Detect which cell encompasses the target text, then output its (X, Y) center coordinate. 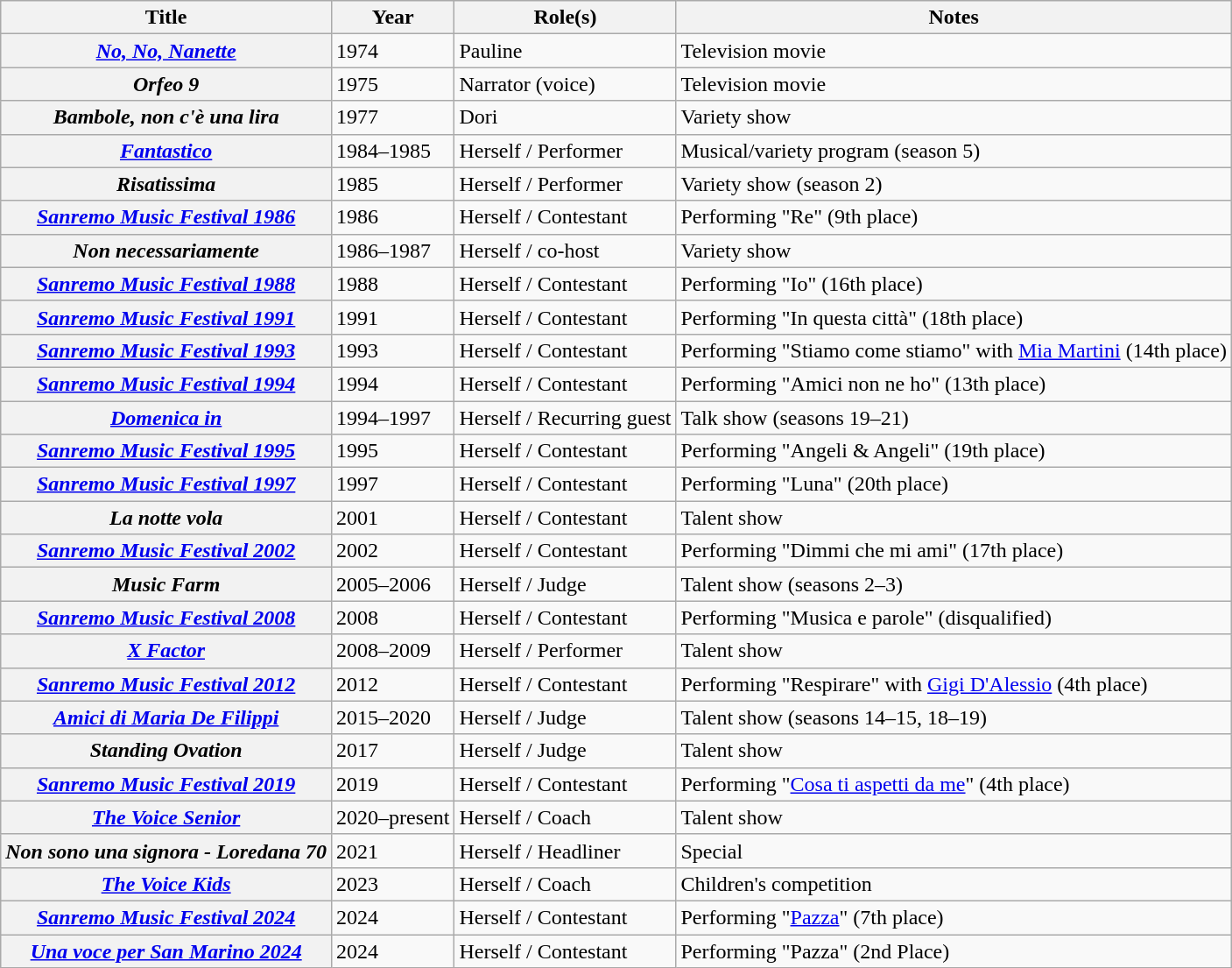
Domenica in (166, 418)
Performing "Re" (9th place) (954, 217)
Performing "Angeli & Angeli" (19th place) (954, 451)
La notte vola (166, 518)
Risatissima (166, 184)
Non sono una signora - Loredana 70 (166, 851)
Title (166, 18)
Bambole, non c'è una lira (166, 117)
1986 (393, 217)
Performing "Musica e parole" (disqualified) (954, 618)
Performing "Dimmi che mi ami" (17th place) (954, 551)
Year (393, 18)
2005–2006 (393, 584)
2019 (393, 784)
2002 (393, 551)
Talk show (seasons 19–21) (954, 418)
2012 (393, 684)
Talent show (seasons 2–3) (954, 584)
1994 (393, 384)
No, No, Nanette (166, 51)
1993 (393, 350)
Sanremo Music Festival 1993 (166, 350)
Performing "Stiamo come stiamo" with Mia Martini (14th place) (954, 350)
Narrator (voice) (566, 84)
Performing "Luna" (20th place) (954, 484)
Herself / Headliner (566, 851)
1975 (393, 84)
1988 (393, 284)
Pauline (566, 51)
1997 (393, 484)
Sanremo Music Festival 1997 (166, 484)
Sanremo Music Festival 2024 (166, 917)
Una voce per San Marino 2024 (166, 950)
2021 (393, 851)
Sanremo Music Festival 2002 (166, 551)
Children's competition (954, 884)
1984–1985 (393, 151)
Herself / Recurring guest (566, 418)
Sanremo Music Festival 2012 (166, 684)
Sanremo Music Festival 2008 (166, 618)
Performing "In questa città" (18th place) (954, 317)
2015–2020 (393, 717)
Sanremo Music Festival 1991 (166, 317)
The Voice Senior (166, 817)
Musical/variety program (season 5) (954, 151)
Dori (566, 117)
Role(s) (566, 18)
1991 (393, 317)
Notes (954, 18)
2017 (393, 751)
1985 (393, 184)
Orfeo 9 (166, 84)
Special (954, 851)
1994–1997 (393, 418)
Performing "Respirare" with Gigi D'Alessio (4th place) (954, 684)
1974 (393, 51)
Sanremo Music Festival 1988 (166, 284)
X Factor (166, 651)
1995 (393, 451)
2008–2009 (393, 651)
Music Farm (166, 584)
Herself / co-host (566, 251)
Sanremo Music Festival 1994 (166, 384)
Variety show (season 2) (954, 184)
Standing Ovation (166, 751)
Amici di Maria De Filippi (166, 717)
2008 (393, 618)
2023 (393, 884)
Sanremo Music Festival 2019 (166, 784)
Performing "Amici non ne ho" (13th place) (954, 384)
Talent show (seasons 14–15, 18–19) (954, 717)
Non necessariamente (166, 251)
Sanremo Music Festival 1986 (166, 217)
2001 (393, 518)
Performing "Cosa ti aspetti da me" (4th place) (954, 784)
Performing "Io" (16th place) (954, 284)
Fantastico (166, 151)
The Voice Kids (166, 884)
1986–1987 (393, 251)
1977 (393, 117)
Performing "Pazza" (7th place) (954, 917)
2020–present (393, 817)
Performing "Pazza" (2nd Place) (954, 950)
Sanremo Music Festival 1995 (166, 451)
